Scan for the cell matching the given text and deliver its [x, y] coordinate at center. 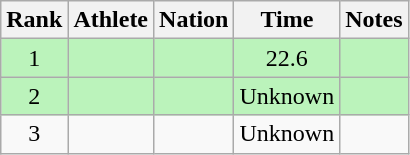
Notes [374, 20]
Rank [34, 20]
2 [34, 96]
3 [34, 134]
22.6 [287, 58]
Time [287, 20]
Athlete [111, 20]
1 [34, 58]
Nation [194, 20]
